Search for the cell housing the specified text and yield its (x, y) center coordinate. 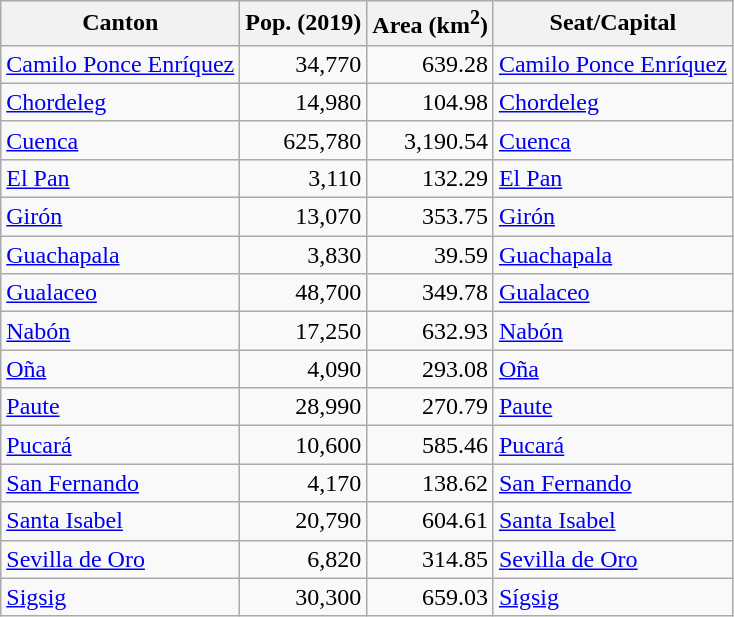
4,170 (304, 483)
314.85 (430, 559)
4,090 (304, 369)
48,700 (304, 293)
13,070 (304, 217)
270.79 (430, 407)
Sigsig (120, 597)
604.61 (430, 521)
39.59 (430, 255)
Canton (120, 24)
3,190.54 (430, 140)
3,830 (304, 255)
10,600 (304, 445)
20,790 (304, 521)
3,110 (304, 178)
Seat/Capital (612, 24)
17,250 (304, 331)
353.75 (430, 217)
28,990 (304, 407)
Pop. (2019) (304, 24)
104.98 (430, 102)
349.78 (430, 293)
632.93 (430, 331)
14,980 (304, 102)
Sígsig (612, 597)
138.62 (430, 483)
Area (km2) (430, 24)
34,770 (304, 64)
625,780 (304, 140)
293.08 (430, 369)
6,820 (304, 559)
132.29 (430, 178)
585.46 (430, 445)
659.03 (430, 597)
30,300 (304, 597)
639.28 (430, 64)
